Pinpoint the cell where the given text exists, returning its [x, y] midpoint coordinate. 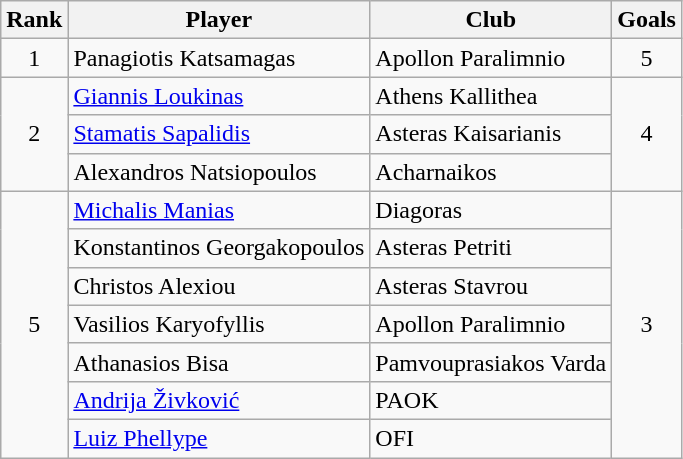
Luiz Phellype [219, 438]
Asteras Petriti [491, 248]
Acharnaikos [491, 172]
Panagiotis Katsamagas [219, 58]
PAOK [491, 400]
Konstantinos Georgakopoulos [219, 248]
4 [647, 134]
Athens Kallithea [491, 96]
2 [34, 134]
Vasilios Karyofyllis [219, 324]
OFI [491, 438]
Diagoras [491, 210]
Goals [647, 20]
3 [647, 324]
Player [219, 20]
Andrija Živković [219, 400]
Christos Alexiou [219, 286]
Rank [34, 20]
Club [491, 20]
Alexandros Natsiopoulos [219, 172]
1 [34, 58]
Giannis Loukinas [219, 96]
Pamvouprasiakos Varda [491, 362]
Asteras Kaisarianis [491, 134]
Stamatis Sapalidis [219, 134]
Athanasios Bisa [219, 362]
Asteras Stavrou [491, 286]
Michalis Manias [219, 210]
